For the text-containing cell, return its midpoint in (X, Y) coordinate format. 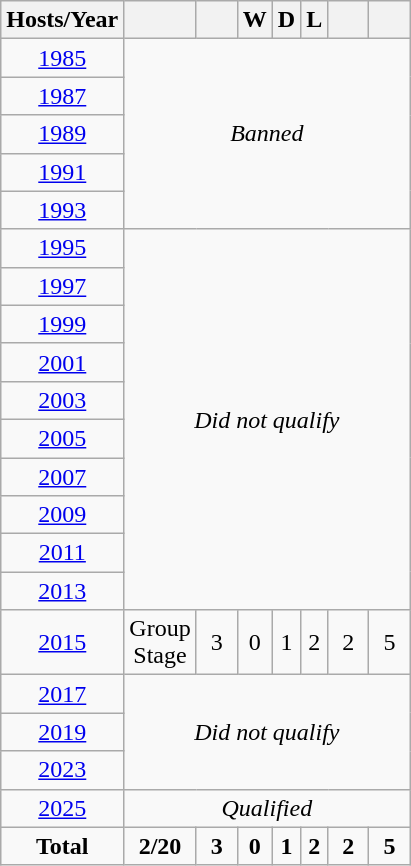
Total (62, 846)
D (286, 20)
2003 (62, 400)
1997 (62, 286)
2019 (62, 732)
2007 (62, 477)
Group Stage (160, 642)
2009 (62, 515)
2005 (62, 438)
1995 (62, 248)
2017 (62, 694)
1989 (62, 134)
Banned (267, 134)
Qualified (267, 808)
L (314, 20)
2015 (62, 642)
2/20 (160, 846)
2001 (62, 362)
2011 (62, 553)
2025 (62, 808)
Hosts/Year (62, 20)
1985 (62, 58)
W (254, 20)
1987 (62, 96)
2023 (62, 770)
1999 (62, 324)
1993 (62, 210)
2013 (62, 591)
1991 (62, 172)
